From the cell containing the given text, extract its center point as [X, Y] coordinate. 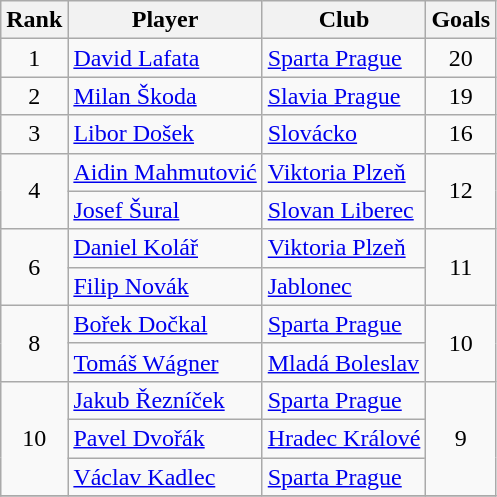
12 [461, 191]
19 [461, 96]
Milan Škoda [165, 96]
16 [461, 134]
20 [461, 58]
Libor Došek [165, 134]
Jakub Řezníček [165, 400]
Daniel Kolář [165, 248]
2 [34, 96]
11 [461, 267]
Tomáš Wágner [165, 362]
Rank [34, 20]
David Lafata [165, 58]
6 [34, 267]
3 [34, 134]
Bořek Dočkal [165, 324]
1 [34, 58]
Slovácko [344, 134]
Josef Šural [165, 210]
Václav Kadlec [165, 477]
Filip Novák [165, 286]
Club [344, 20]
4 [34, 191]
Aidin Mahmutović [165, 172]
Mladá Boleslav [344, 362]
Player [165, 20]
Goals [461, 20]
Hradec Králové [344, 438]
Jablonec [344, 286]
9 [461, 438]
Slovan Liberec [344, 210]
Pavel Dvořák [165, 438]
Slavia Prague [344, 96]
8 [34, 343]
